Capture the cell that displays the provided text and extract its [x, y] central coordinate. 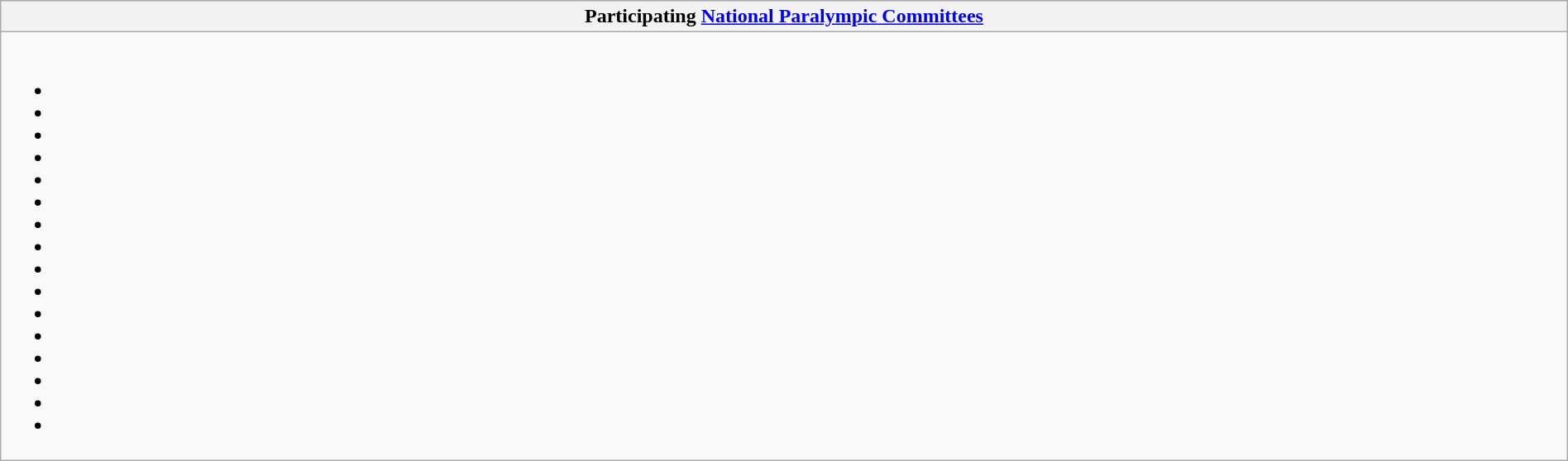
Participating National Paralympic Committees [784, 17]
